Scan for the cell matching the given text and deliver its (X, Y) coordinate at center. 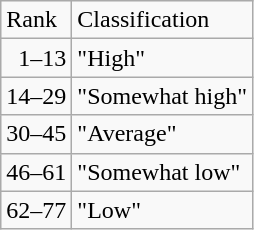
"Somewhat high" (162, 96)
30–45 (36, 134)
46–61 (36, 172)
"Average" (162, 134)
Classification (162, 20)
Rank (36, 20)
62–77 (36, 210)
1–13 (36, 58)
14–29 (36, 96)
"High" (162, 58)
"Low" (162, 210)
"Somewhat low" (162, 172)
